Detect which cell encompasses the target text, then output its (x, y) center coordinate. 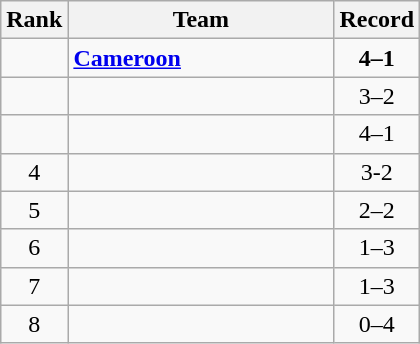
Record (377, 20)
Team (201, 20)
7 (34, 286)
2–2 (377, 210)
6 (34, 248)
0–4 (377, 324)
4 (34, 172)
Cameroon (201, 58)
5 (34, 210)
Rank (34, 20)
3-2 (377, 172)
8 (34, 324)
3–2 (377, 96)
